For the text-containing cell, return its midpoint in (X, Y) coordinate format. 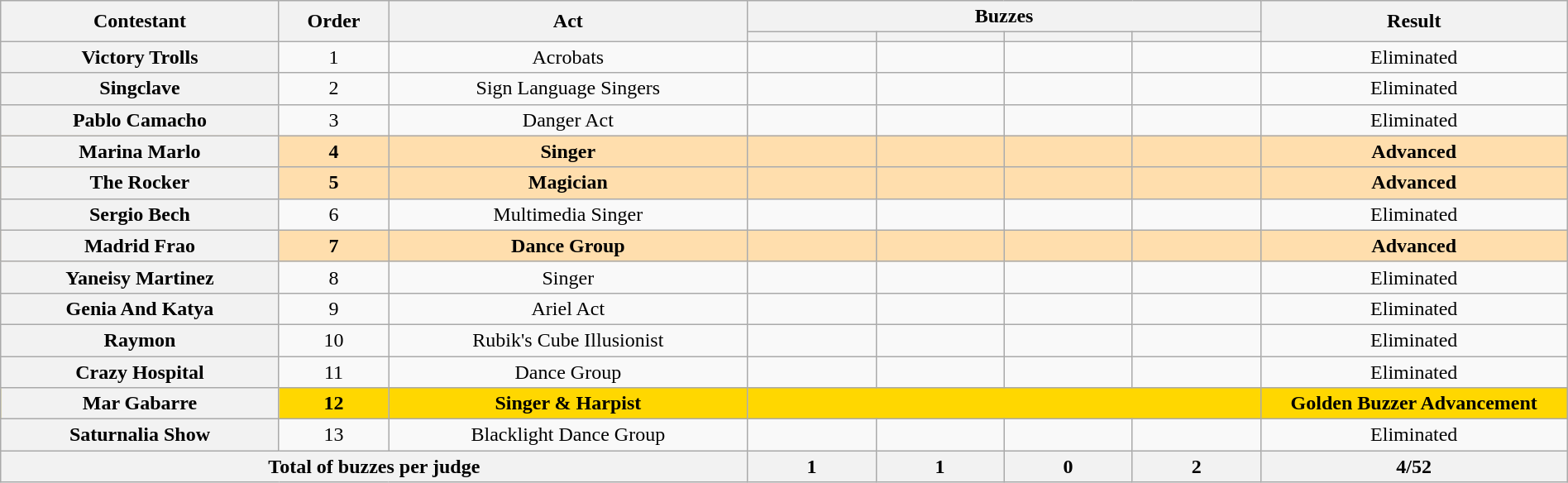
Sergio Bech (140, 214)
Danger Act (568, 120)
12 (334, 404)
13 (334, 435)
Buzzes (1004, 17)
Act (568, 22)
The Rocker (140, 183)
Acrobats (568, 57)
4 (334, 151)
Ariel Act (568, 308)
Singclave (140, 88)
Rubik's Cube Illusionist (568, 340)
11 (334, 371)
Madrid Frao (140, 246)
8 (334, 277)
Blacklight Dance Group (568, 435)
Result (1414, 22)
7 (334, 246)
Marina Marlo (140, 151)
3 (334, 120)
Mar Gabarre (140, 404)
Saturnalia Show (140, 435)
Genia And Katya (140, 308)
Total of buzzes per judge (374, 466)
Golden Buzzer Advancement (1414, 404)
0 (1068, 466)
6 (334, 214)
9 (334, 308)
Contestant (140, 22)
5 (334, 183)
Pablo Camacho (140, 120)
10 (334, 340)
Magician (568, 183)
Yaneisy Martinez (140, 277)
Order (334, 22)
Raymon (140, 340)
Multimedia Singer (568, 214)
Singer & Harpist (568, 404)
Victory Trolls (140, 57)
4/52 (1414, 466)
Crazy Hospital (140, 371)
Sign Language Singers (568, 88)
